Find where the given text appears and provide that cell's center as [X, Y] coordinate. 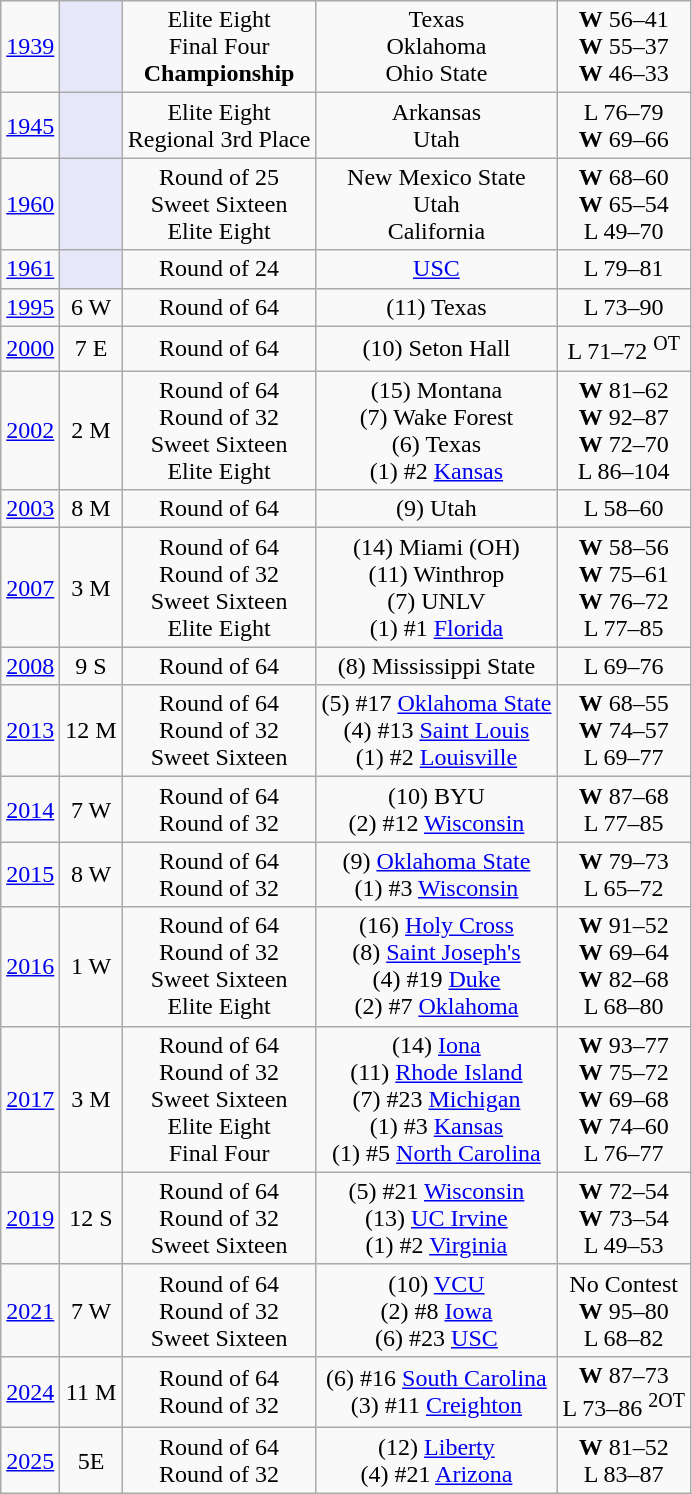
9 S [91, 666]
W 87–68L 77–85 [624, 810]
2002 [30, 430]
(9) Utah [436, 509]
L 73–90 [624, 307]
W 68–55W 74–57 L 69–77 [624, 731]
2016 [30, 966]
8 M [91, 509]
(5) #17 Oklahoma State(4) #13 Saint Louis(1) #2 Louisville [436, 731]
5E [91, 1460]
L 76–79W 69–66 [624, 126]
8 W [91, 874]
W 68–60W 65–54L 49–70 [624, 204]
Round of 64Round of 32 Sweet Sixteen [219, 1218]
1939 [30, 47]
2021 [30, 1310]
(10) BYU(2) #12 Wisconsin [436, 810]
1960 [30, 204]
L 79–81 [624, 269]
6 W [91, 307]
2014 [30, 810]
L 71–72 OT [624, 348]
L 69–76 [624, 666]
(5) #21 Wisconsin(13) UC Irvine (1) #2 Virginia [436, 1218]
Elite EightFinal FourChampionship [219, 47]
(14) Miami (OH) (11) Winthrop (7) UNLV (1) #1 Florida [436, 588]
TexasOklahomaOhio State [436, 47]
W 79–73L 65–72 [624, 874]
(12) Liberty (4) #21 Arizona [436, 1460]
(9) Oklahoma State(1) #3 Wisconsin [436, 874]
2007 [30, 588]
W 58–56W 75–61W 76–72L 77–85 [624, 588]
2013 [30, 731]
Round of 25Sweet SixteenElite Eight [219, 204]
W 81–62W 92–87W 72–70L 86–104 [624, 430]
No ContestW 95–80L 68–82 [624, 1310]
USC [436, 269]
2015 [30, 874]
Round of 24 [219, 269]
W 91–52W 69–64W 82–68L 68–80 [624, 966]
12 M [91, 731]
W 72–54W 73–54L 49–53 [624, 1218]
(10) Seton Hall [436, 348]
2024 [30, 1392]
1961 [30, 269]
ArkansasUtah [436, 126]
(14) Iona(11) Rhode Island(7) #23 Michigan(1) #3 Kansas (1) #5 North Carolina [436, 1099]
Round of 64Round of 32Sweet SixteenElite EightFinal Four [219, 1099]
12 S [91, 1218]
(15) Montana (7) Wake Forest(6) Texas(1) #2 Kansas [436, 430]
W 56–41W 55–37W 46–33 [624, 47]
Elite EightRegional 3rd Place [219, 126]
2019 [30, 1218]
2008 [30, 666]
(6) #16 South Carolina(3) #11 Creighton [436, 1392]
L 58–60 [624, 509]
1945 [30, 126]
2017 [30, 1099]
11 M [91, 1392]
(16) Holy Cross(8) Saint Joseph's (4) #19 Duke (2) #7 Oklahoma [436, 966]
2000 [30, 348]
1 W [91, 966]
W 87–73L 73–86 2OT [624, 1392]
New Mexico StateUtahCalifornia [436, 204]
2 M [91, 430]
(11) Texas [436, 307]
(8) Mississippi State [436, 666]
(10) VCU(2) #8 Iowa (6) #23 USC [436, 1310]
2025 [30, 1460]
W 93–77W 75–72W 69–68W 74–60L 76–77 [624, 1099]
W 81–52 L 83–87 [624, 1460]
1995 [30, 307]
7 E [91, 348]
2003 [30, 509]
